Provide the (x, y) coordinate of the cell's center where the given text is located.  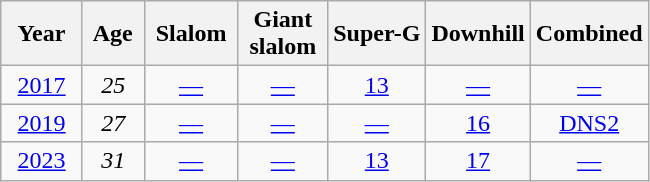
31 (113, 161)
Year (42, 34)
Slalom (191, 34)
25 (113, 85)
Giant slalom (283, 34)
2019 (42, 123)
Super-G (377, 34)
2017 (42, 85)
Combined (589, 34)
Downhill (478, 34)
17 (478, 161)
Age (113, 34)
27 (113, 123)
2023 (42, 161)
16 (478, 123)
DNS2 (589, 123)
